For the text-containing cell, return its midpoint in (X, Y) coordinate format. 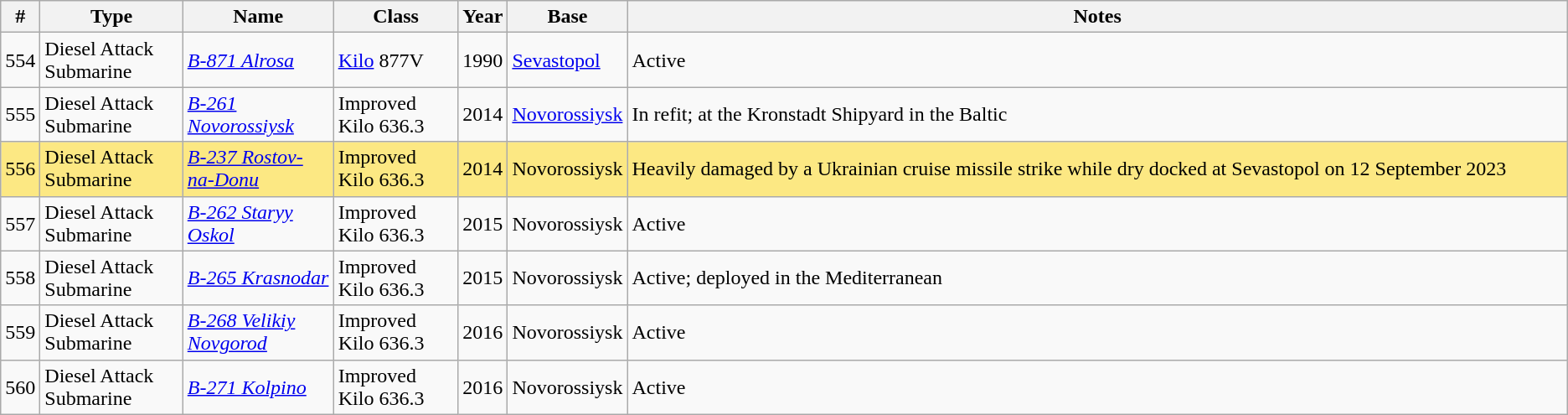
Sevastopol (568, 60)
B-265 Krasnodar (258, 278)
Class (395, 17)
Heavily damaged by a Ukrainian cruise missile strike while dry docked at Sevastopol on 12 September 2023 (1097, 169)
Notes (1097, 17)
1990 (482, 60)
554 (20, 60)
Type (111, 17)
556 (20, 169)
B-261 Novorossiysk (258, 114)
Active; deployed in the Mediterranean (1097, 278)
Name (258, 17)
Kilo 877V (395, 60)
Year (482, 17)
In refit; at the Kronstadt Shipyard in the Baltic (1097, 114)
557 (20, 223)
Base (568, 17)
B-271 Kolpino (258, 387)
558 (20, 278)
# (20, 17)
555 (20, 114)
B-262 Staryy Oskol (258, 223)
559 (20, 332)
560 (20, 387)
B-268 Velikiy Novgorod (258, 332)
B-237 Rostov-na-Donu (258, 169)
B-871 Alrosa (258, 60)
